Locate the cell with the specified text and output its [X, Y] center coordinate. 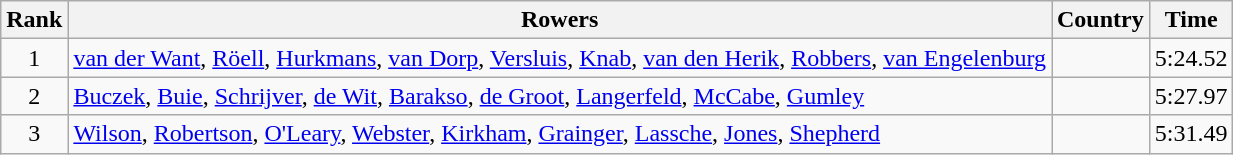
5:27.97 [1191, 96]
Country [1101, 20]
5:24.52 [1191, 58]
3 [34, 134]
Rank [34, 20]
2 [34, 96]
Rowers [560, 20]
Time [1191, 20]
1 [34, 58]
van der Want, Röell, Hurkmans, van Dorp, Versluis, Knab, van den Herik, Robbers, van Engelenburg [560, 58]
Wilson, Robertson, O'Leary, Webster, Kirkham, Grainger, Lassche, Jones, Shepherd [560, 134]
Buczek, Buie, Schrijver, de Wit, Barakso, de Groot, Langerfeld, McCabe, Gumley [560, 96]
5:31.49 [1191, 134]
